Pinpoint the cell where the given text exists, returning its [X, Y] midpoint coordinate. 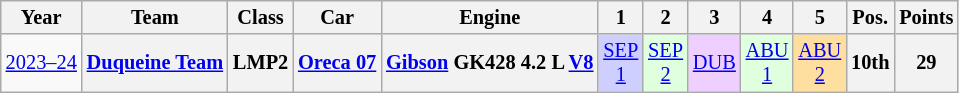
3 [714, 17]
SEP2 [666, 63]
Points [926, 17]
LMP2 [260, 63]
Duqueine Team [155, 63]
5 [820, 17]
Engine [490, 17]
2 [666, 17]
29 [926, 63]
2023–24 [42, 63]
Year [42, 17]
Class [260, 17]
ABU1 [768, 63]
SEP1 [620, 63]
Oreca 07 [337, 63]
Pos. [870, 17]
4 [768, 17]
Car [337, 17]
ABU2 [820, 63]
DUB [714, 63]
10th [870, 63]
1 [620, 17]
Gibson GK428 4.2 L V8 [490, 63]
Team [155, 17]
